For the text-containing cell, return its midpoint in [X, Y] coordinate format. 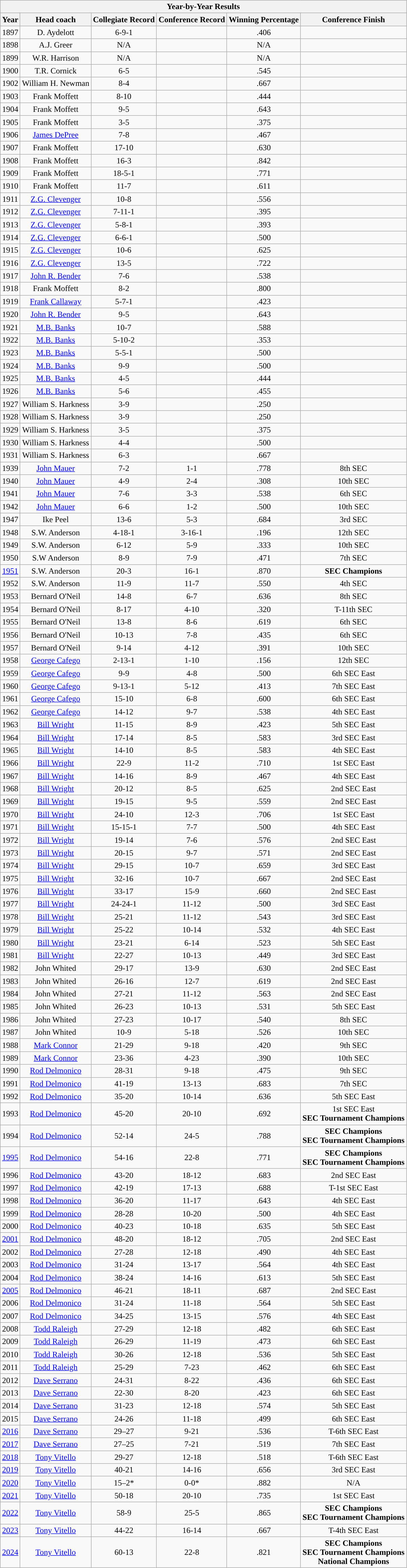
1927 [10, 404]
.391 [263, 648]
A.J. Greer [56, 45]
Conference Record [192, 20]
41-19 [124, 1084]
.865 [263, 1513]
.706 [263, 814]
13-13 [192, 1084]
1908 [10, 161]
1924 [10, 365]
1948 [10, 532]
14-12 [124, 712]
29-27 [124, 1457]
1931 [10, 455]
4-18-1 [124, 532]
.435 [263, 635]
7-23 [192, 1367]
1941 [10, 494]
44-22 [124, 1530]
1926 [10, 391]
24-24-1 [124, 904]
1968 [10, 789]
10-20 [192, 1214]
1950 [10, 558]
7-7 [192, 827]
40-23 [124, 1226]
7-9 [192, 558]
1907 [10, 148]
11-2 [192, 763]
2009 [10, 1342]
4-12 [192, 648]
42-19 [124, 1188]
1-2 [192, 507]
1973 [10, 853]
.449 [263, 955]
26-29 [124, 1342]
.613 [263, 1278]
10-8 [124, 199]
Head coach [56, 20]
.531 [263, 1007]
1980 [10, 942]
6-5 [124, 71]
4-9 [124, 481]
1971 [10, 827]
1930 [10, 443]
1922 [10, 340]
45-20 [124, 1114]
.482 [263, 1329]
2022 [10, 1513]
2018 [10, 1457]
5-3 [192, 519]
1928 [10, 417]
30-26 [124, 1354]
1990 [10, 1071]
40-21 [124, 1470]
10-6 [124, 250]
24-26 [124, 1418]
1998 [10, 1201]
8-6 [192, 622]
.475 [263, 1071]
11-19 [192, 1342]
5-10-2 [124, 340]
24-10 [124, 814]
1975 [10, 878]
34-25 [124, 1316]
2010 [10, 1354]
1-1 [192, 468]
1981 [10, 955]
13-15 [192, 1316]
1939 [10, 468]
1910 [10, 186]
1995 [10, 1157]
5-6 [124, 391]
21-29 [124, 1045]
6-3 [124, 455]
2005 [10, 1290]
.526 [263, 1032]
2023 [10, 1530]
1969 [10, 802]
2-4 [192, 481]
12-3 [192, 814]
1955 [10, 622]
.540 [263, 1020]
22-27 [124, 955]
18-5-1 [124, 173]
D. Aydelott [56, 32]
1965 [10, 750]
2019 [10, 1470]
14-10 [124, 750]
8-22 [192, 1380]
.196 [263, 532]
1919 [10, 301]
.333 [263, 545]
2017 [10, 1444]
48-20 [124, 1239]
29-15 [124, 866]
Year-by-Year Results [204, 7]
1899 [10, 58]
1985 [10, 1007]
13-8 [124, 622]
27-29 [124, 1329]
17-14 [124, 737]
.635 [263, 1226]
22-30 [124, 1393]
22-9 [124, 763]
1958 [10, 661]
.413 [263, 686]
.722 [263, 263]
1920 [10, 314]
1956 [10, 635]
1902 [10, 84]
.518 [263, 1457]
.156 [263, 661]
.656 [263, 1470]
1947 [10, 519]
1992 [10, 1096]
2021 [10, 1496]
1903 [10, 96]
2024 [10, 1552]
20-12 [124, 789]
.462 [263, 1367]
27-21 [124, 994]
15-15-1 [124, 827]
8-4 [124, 84]
T-1st SEC East [353, 1188]
60-13 [124, 1552]
28-31 [124, 1071]
2004 [10, 1278]
20-15 [124, 853]
29–27 [124, 1432]
29-17 [124, 968]
1986 [10, 1020]
15-9 [192, 891]
.545 [263, 71]
.660 [263, 891]
1918 [10, 289]
18-11 [192, 1290]
1964 [10, 737]
26-16 [124, 981]
1984 [10, 994]
SEC ChampionsSEC Tournament ChampionsNational Champions [353, 1552]
2003 [10, 1265]
1996 [10, 1175]
.490 [263, 1252]
.611 [263, 186]
2002 [10, 1252]
5-5-1 [124, 353]
8-17 [124, 609]
.842 [263, 161]
1991 [10, 1084]
1913 [10, 225]
1961 [10, 699]
1959 [10, 673]
1949 [10, 545]
8-20 [192, 1393]
T-11th SEC [353, 609]
16-3 [124, 161]
0-0* [192, 1483]
52-14 [124, 1136]
6-14 [192, 942]
27–25 [124, 1444]
1904 [10, 109]
1909 [10, 173]
6-7 [192, 597]
54-16 [124, 1157]
.870 [263, 571]
1993 [10, 1114]
12-7 [192, 981]
2000 [10, 1226]
3-16-1 [192, 532]
1900 [10, 71]
58-9 [124, 1513]
Winning Percentage [263, 20]
William H. Newman [56, 84]
50-18 [124, 1496]
1994 [10, 1136]
5-9 [192, 545]
.882 [263, 1483]
17-13 [192, 1188]
.688 [263, 1188]
6-12 [124, 545]
13-17 [192, 1265]
13-9 [192, 968]
1905 [10, 122]
1983 [10, 981]
9-21 [192, 1432]
Conference Finish [353, 20]
1967 [10, 776]
1974 [10, 866]
8-2 [124, 289]
1916 [10, 263]
.395 [263, 212]
26-23 [124, 1007]
.659 [263, 866]
.393 [263, 225]
.710 [263, 763]
5-18 [192, 1032]
1960 [10, 686]
1954 [10, 609]
2001 [10, 1239]
9-13-1 [124, 686]
32-16 [124, 878]
38-24 [124, 1278]
1951 [10, 571]
15–2* [124, 1483]
5-7-1 [124, 301]
1906 [10, 135]
6-8 [192, 699]
1987 [10, 1032]
1929 [10, 430]
11-15 [124, 725]
2020 [10, 1483]
13-5 [124, 263]
.320 [263, 609]
33-17 [124, 891]
.436 [263, 1380]
9-14 [124, 648]
11-9 [124, 584]
Year [10, 20]
.471 [263, 558]
1942 [10, 507]
.556 [263, 199]
46-21 [124, 1290]
.390 [263, 1058]
4-10 [192, 609]
1977 [10, 904]
1970 [10, 814]
.600 [263, 699]
23-21 [124, 942]
.574 [263, 1406]
1988 [10, 1045]
1979 [10, 930]
.563 [263, 994]
.550 [263, 584]
31-23 [124, 1406]
24-5 [192, 1136]
27-23 [124, 1020]
1912 [10, 212]
1897 [10, 32]
1911 [10, 199]
10-9 [124, 1032]
43-20 [124, 1175]
T-4th SEC East [353, 1530]
1-10 [192, 661]
7-21 [192, 1444]
35-20 [124, 1096]
16-1 [192, 571]
.473 [263, 1342]
.788 [263, 1136]
23-36 [124, 1058]
36-20 [124, 1201]
2015 [10, 1418]
T.R. Cornick [56, 71]
10-18 [192, 1226]
.821 [263, 1552]
25-22 [124, 930]
27-28 [124, 1252]
2016 [10, 1432]
.532 [263, 930]
1st SEC EastSEC Tournament Champions [353, 1114]
11-17 [192, 1201]
.523 [263, 942]
6-6-1 [124, 237]
2011 [10, 1367]
1966 [10, 763]
20-3 [124, 571]
1952 [10, 584]
1999 [10, 1214]
16-14 [192, 1530]
.684 [263, 519]
Collegiate Record [124, 20]
.519 [263, 1444]
19-14 [124, 840]
1972 [10, 840]
1940 [10, 481]
4-23 [192, 1058]
3rd SEC [353, 519]
6-9-1 [124, 32]
.735 [263, 1496]
25-21 [124, 917]
1914 [10, 237]
2007 [10, 1316]
2-13-1 [124, 661]
.571 [263, 853]
1962 [10, 712]
1898 [10, 45]
Ike Peel [56, 519]
4-5 [124, 379]
.559 [263, 802]
1915 [10, 250]
.543 [263, 917]
25-5 [192, 1513]
.455 [263, 391]
2014 [10, 1406]
.353 [263, 340]
1976 [10, 891]
5-8-1 [124, 225]
W.R. Harrison [56, 58]
1917 [10, 276]
1921 [10, 327]
10-17 [192, 1020]
1982 [10, 968]
4-4 [124, 443]
4th SEC [353, 584]
SEC Champions [353, 571]
4-8 [192, 673]
2012 [10, 1380]
Frank Callaway [56, 301]
.778 [263, 468]
1925 [10, 379]
S.W Anderson [56, 558]
.420 [263, 1045]
1957 [10, 648]
1997 [10, 1188]
14-8 [124, 597]
7-11-1 [124, 212]
5-12 [192, 686]
.705 [263, 1239]
.687 [263, 1290]
.588 [263, 327]
1989 [10, 1058]
1953 [10, 597]
28-28 [124, 1214]
2006 [10, 1303]
2013 [10, 1393]
James DePree [56, 135]
17-10 [124, 148]
25-29 [124, 1367]
19-15 [124, 802]
.692 [263, 1114]
3-3 [192, 494]
1923 [10, 353]
.800 [263, 289]
1963 [10, 725]
.499 [263, 1418]
7-2 [124, 468]
6-6 [124, 507]
.308 [263, 481]
2008 [10, 1329]
24-31 [124, 1380]
1978 [10, 917]
15-10 [124, 699]
13-6 [124, 519]
.406 [263, 32]
8-10 [124, 96]
